For the text-containing cell, return its midpoint in (x, y) coordinate format. 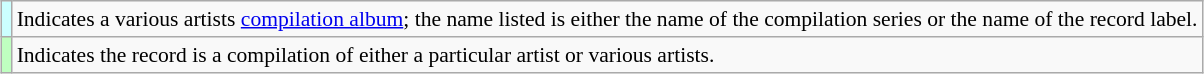
Indicates a various artists compilation album; the name listed is either the name of the compilation series or the name of the record label. (608, 19)
Indicates the record is a compilation of either a particular artist or various artists. (608, 55)
